Capture the cell that displays the provided text and extract its (X, Y) central coordinate. 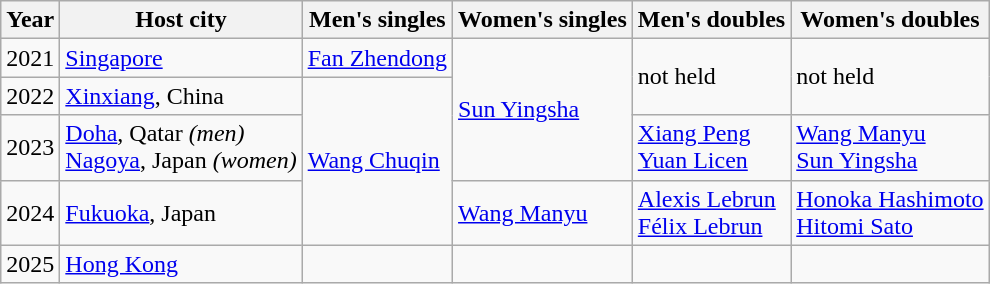
Men's doubles (711, 20)
Honoka Hashimoto Hitomi Sato (890, 212)
Fan Zhendong (377, 58)
2023 (30, 148)
Host city (181, 20)
Alexis Lebrun Félix Lebrun (711, 212)
2025 (30, 264)
Women's singles (543, 20)
Women's doubles (890, 20)
Wang Chuqin (377, 161)
Wang Manyu Sun Yingsha (890, 148)
2022 (30, 96)
2021 (30, 58)
Wang Manyu (543, 212)
Hong Kong (181, 264)
Men's singles (377, 20)
Xinxiang, China (181, 96)
Sun Yingsha (543, 110)
2024 (30, 212)
Year (30, 20)
Fukuoka, Japan (181, 212)
Doha, Qatar (men)Nagoya, Japan (women) (181, 148)
Singapore (181, 58)
Xiang Peng Yuan Licen (711, 148)
